Determine the [x, y] coordinate at the center of the cell enclosing the given text.  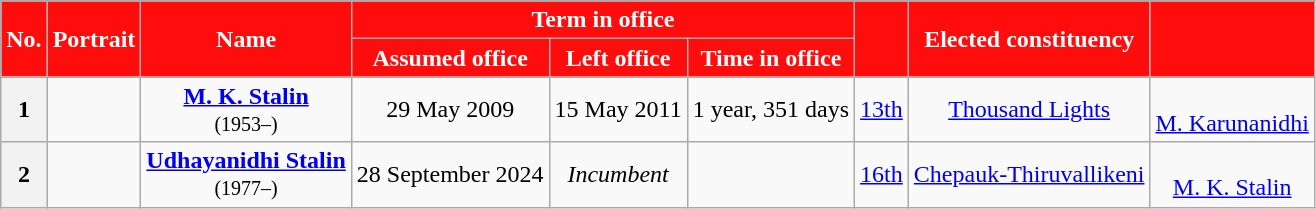
2 [24, 174]
13th [882, 110]
Left office [618, 58]
Assumed office [450, 58]
29 May 2009 [450, 110]
Chepauk-Thiruvallikeni [1029, 174]
M. K. Stalin [1232, 174]
Name [246, 39]
15 May 2011 [618, 110]
M. K. Stalin(1953–) [246, 110]
Time in office [770, 58]
Udhayanidhi Stalin(1977–) [246, 174]
1 [24, 110]
M. Karunanidhi [1232, 110]
Elected constituency [1029, 39]
16th [882, 174]
Term in office [602, 20]
1 year, 351 days [770, 110]
Thousand Lights [1029, 110]
Portrait [94, 39]
Incumbent [618, 174]
No. [24, 39]
28 September 2024 [450, 174]
